Capture the cell that displays the provided text and extract its (X, Y) central coordinate. 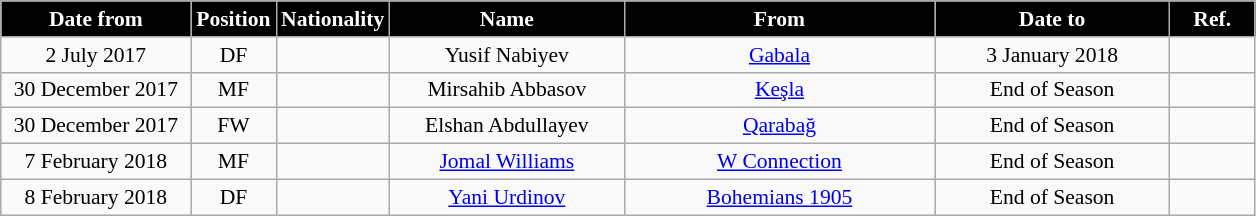
From (779, 19)
Date from (96, 19)
Nationality (332, 19)
Elshan Abdullayev (506, 126)
Bohemians 1905 (779, 197)
W Connection (779, 162)
Jomal Williams (506, 162)
7 February 2018 (96, 162)
Ref. (1212, 19)
Qarabağ (779, 126)
Mirsahib Abbasov (506, 90)
2 July 2017 (96, 55)
Keşla (779, 90)
Name (506, 19)
Position (234, 19)
3 January 2018 (1052, 55)
Date to (1052, 19)
8 February 2018 (96, 197)
Gabala (779, 55)
Yusif Nabiyev (506, 55)
FW (234, 126)
Yani Urdinov (506, 197)
